Provide the [x, y] coordinate of the cell's center where the given text is located.  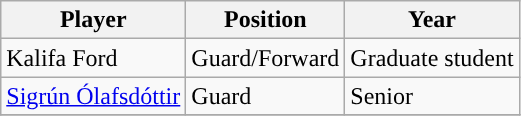
Sigrún Ólafsdóttir [94, 96]
Senior [432, 96]
Player [94, 20]
Guard [266, 96]
Position [266, 20]
Guard/Forward [266, 58]
Kalifa Ford [94, 58]
Graduate student [432, 58]
Year [432, 20]
